Extract the (X, Y) coordinate from the center of the cell holding the provided text.  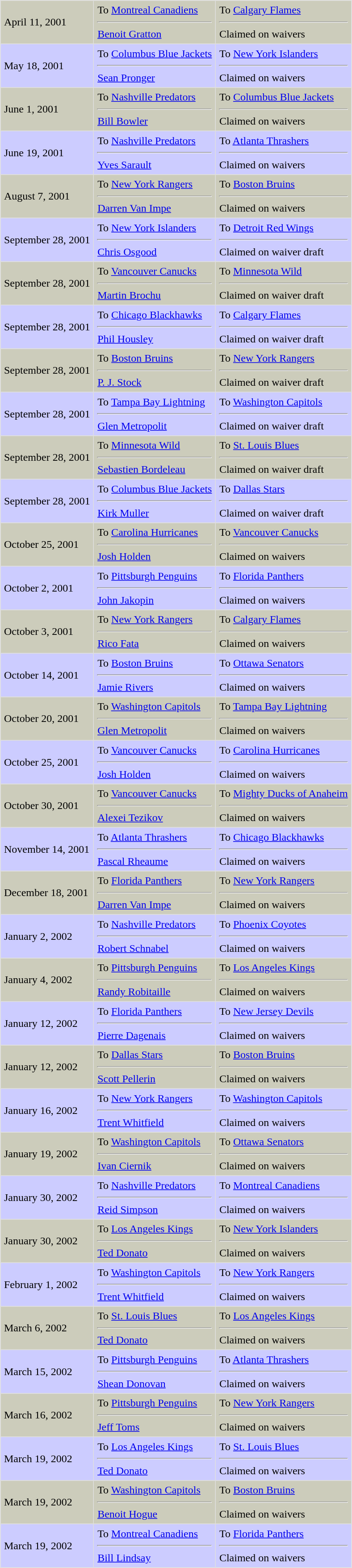
To Pittsburgh Penguins Jeff Toms (155, 1415)
To Tampa Bay Lightning Claimed on waivers (284, 719)
To Pittsburgh Penguins Shean Donovan (155, 1372)
To Boston Bruins Jamie Rivers (155, 675)
To New York Rangers Trent Whitfield (155, 1110)
To Atlanta Thrashers Pascal Rheaume (155, 849)
November 14, 2001 (47, 849)
To Washington Capitols Claimed on waiver draft (284, 414)
To St. Louis Blues Ted Donato (155, 1328)
To New Jersey Devils Claimed on waivers (284, 1023)
To Columbus Blue Jackets Sean Pronger (155, 66)
To St. Louis Blues Claimed on waivers (284, 1459)
To Nashville Predators Yves Sarault (155, 153)
To Chicago Blackhawks Phil Housley (155, 327)
To Montreal Canadiens Bill Lindsay (155, 1546)
To Florida Panthers Pierre Dagenais (155, 1023)
To New York Rangers Rico Fata (155, 632)
To Columbus Blue Jackets Claimed on waivers (284, 109)
To Columbus Blue Jackets Kirk Muller (155, 501)
August 7, 2001 (47, 196)
To Nashville Predators Bill Bowler (155, 109)
October 30, 2001 (47, 806)
To Tampa Bay Lightning Glen Metropolit (155, 414)
To Chicago Blackhawks Claimed on waivers (284, 849)
To Washington Capitols Trent Whitfield (155, 1284)
To Washington Capitols Claimed on waivers (284, 1110)
January 16, 2002 (47, 1110)
To St. Louis Blues Claimed on waiver draft (284, 458)
To Pittsburgh Penguins Randy Robitaille (155, 980)
To Dallas Stars Claimed on waiver draft (284, 501)
To Nashville Predators Reid Simpson (155, 1197)
To Vancouver Canucks Martin Brochu (155, 284)
October 14, 2001 (47, 675)
March 6, 2002 (47, 1328)
May 18, 2001 (47, 66)
October 3, 2001 (47, 632)
To Florida Panthers Darren Van Impe (155, 893)
To Washington Capitols Glen Metropolit (155, 719)
To Vancouver Canucks Alexei Tezikov (155, 806)
January 19, 2002 (47, 1154)
To Vancouver Canucks Josh Holden (155, 762)
To Washington Capitols Ivan Ciernik (155, 1154)
To Carolina Hurricanes Claimed on waivers (284, 762)
To Minnesota Wild Sebastien Bordeleau (155, 458)
To Detroit Red Wings Claimed on waiver draft (284, 240)
To Boston Bruins P. J. Stock (155, 371)
To Carolina Hurricanes Josh Holden (155, 545)
January 2, 2002 (47, 936)
To Minnesota Wild Claimed on waiver draft (284, 284)
January 4, 2002 (47, 980)
October 20, 2001 (47, 719)
December 18, 2001 (47, 893)
To Dallas Stars Scott Pellerin (155, 1067)
To Washington Capitols Benoit Hogue (155, 1502)
To Montreal Canadiens Benoit Gratton (155, 22)
To Phoenix Coyotes Claimed on waivers (284, 936)
March 15, 2002 (47, 1372)
To New York Rangers Claimed on waiver draft (284, 371)
To New York Rangers Darren Van Impe (155, 196)
To New York Islanders Chris Osgood (155, 240)
To Pittsburgh Penguins John Jakopin (155, 588)
To Montreal Canadiens Claimed on waivers (284, 1197)
To Calgary Flames Claimed on waiver draft (284, 327)
April 11, 2001 (47, 22)
To Vancouver Canucks Claimed on waivers (284, 545)
June 1, 2001 (47, 109)
February 1, 2002 (47, 1284)
March 16, 2002 (47, 1415)
To Nashville Predators Robert Schnabel (155, 936)
June 19, 2001 (47, 153)
October 2, 2001 (47, 588)
To Mighty Ducks of Anaheim Claimed on waivers (284, 806)
